Extract the (X, Y) coordinate from the center of the cell holding the provided text.  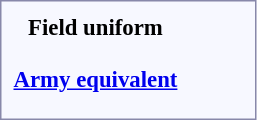
Field uniform (96, 27)
Army equivalent (96, 80)
